Output the (x, y) coordinate of the center of the cell containing the given text.  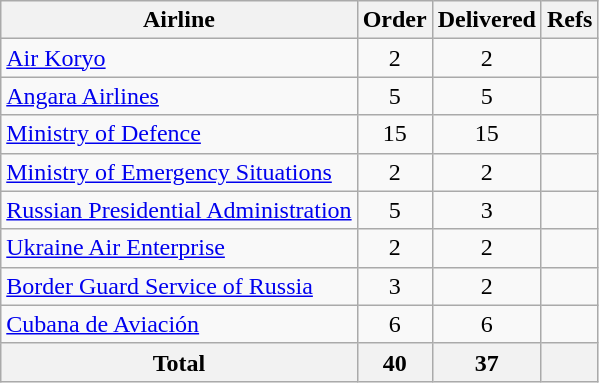
37 (486, 362)
Airline (179, 20)
Angara Airlines (179, 96)
Ministry of Defence (179, 134)
Russian Presidential Administration (179, 210)
Order (394, 20)
Ministry of Emergency Situations (179, 172)
Cubana de Aviación (179, 324)
Refs (569, 20)
40 (394, 362)
Air Koryo (179, 58)
Border Guard Service of Russia (179, 286)
Total (179, 362)
Ukraine Air Enterprise (179, 248)
Delivered (486, 20)
